Return the (x, y) coordinate for the center point of the cell that contains the specified text.  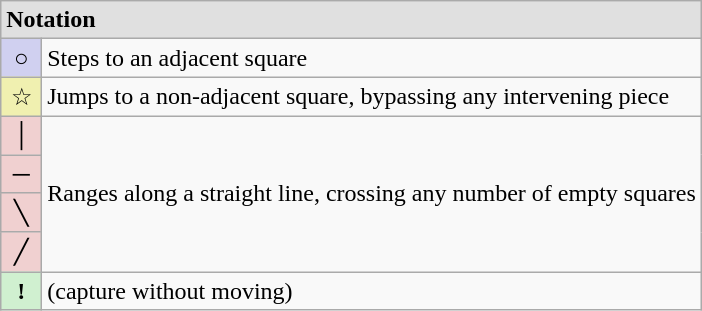
○ (22, 58)
Steps to an adjacent square (372, 58)
Notation (352, 20)
☆ (22, 97)
Jumps to a non-adjacent square, bypassing any intervening piece (372, 97)
─ (22, 173)
╱ (22, 252)
╲ (22, 213)
! (22, 291)
│ (22, 135)
(capture without moving) (372, 291)
Ranges along a straight line, crossing any number of empty squares (372, 194)
